Pinpoint the cell where the given text exists, returning its (x, y) midpoint coordinate. 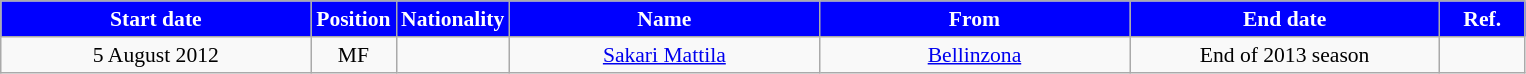
End date (1285, 19)
Name (664, 19)
MF (354, 55)
Nationality (452, 19)
5 August 2012 (156, 55)
Start date (156, 19)
Ref. (1482, 19)
End of 2013 season (1285, 55)
Position (354, 19)
Sakari Mattila (664, 55)
Bellinzona (974, 55)
From (974, 19)
